Search for the cell housing the specified text and yield its (X, Y) center coordinate. 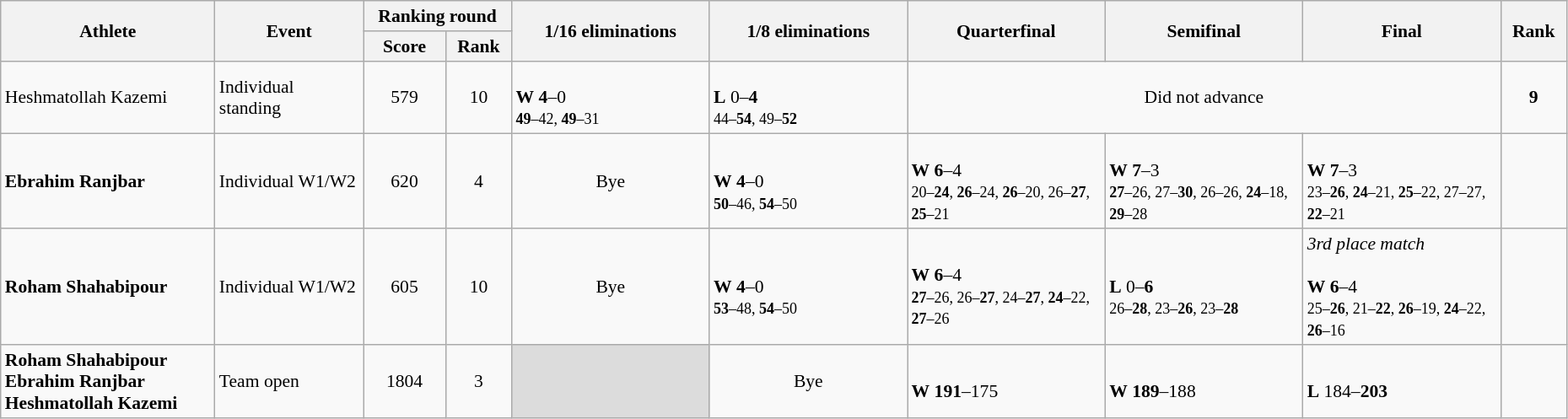
Ebrahim Ranjbar (108, 181)
W 4–050–46, 54–50 (808, 181)
4 (478, 181)
9 (1533, 98)
Did not advance (1204, 98)
Team open (289, 381)
W 6–420–24, 26–24, 26–20, 26–27, 25–21 (1007, 181)
Semifinal (1204, 30)
Score (405, 46)
1/16 eliminations (611, 30)
620 (405, 181)
W 7–323–26, 24–21, 25–22, 27–27, 22–21 (1402, 181)
3 (478, 381)
Heshmatollah Kazemi (108, 98)
L 184–203 (1402, 381)
Ranking round (438, 16)
Event (289, 30)
Athlete (108, 30)
W 189–188 (1204, 381)
L 0–626–28, 23–26, 23–28 (1204, 287)
605 (405, 287)
Individual standing (289, 98)
W 7–327–26, 27–30, 26–26, 24–18, 29–28 (1204, 181)
1804 (405, 381)
L 0–444–54, 49–52 (808, 98)
579 (405, 98)
Quarterfinal (1007, 30)
W 4–053–48, 54–50 (808, 287)
Roham Shahabipour (108, 287)
W 4–049–42, 49–31 (611, 98)
Final (1402, 30)
1/8 eliminations (808, 30)
W 6–427–26, 26–27, 24–27, 24–22, 27–26 (1007, 287)
Roham ShahabipourEbrahim RanjbarHeshmatollah Kazemi (108, 381)
3rd place matchW 6–425–26, 21–22, 26–19, 24–22, 26–16 (1402, 287)
W 191–175 (1007, 381)
